Locate the cell with the specified text and output its (x, y) center coordinate. 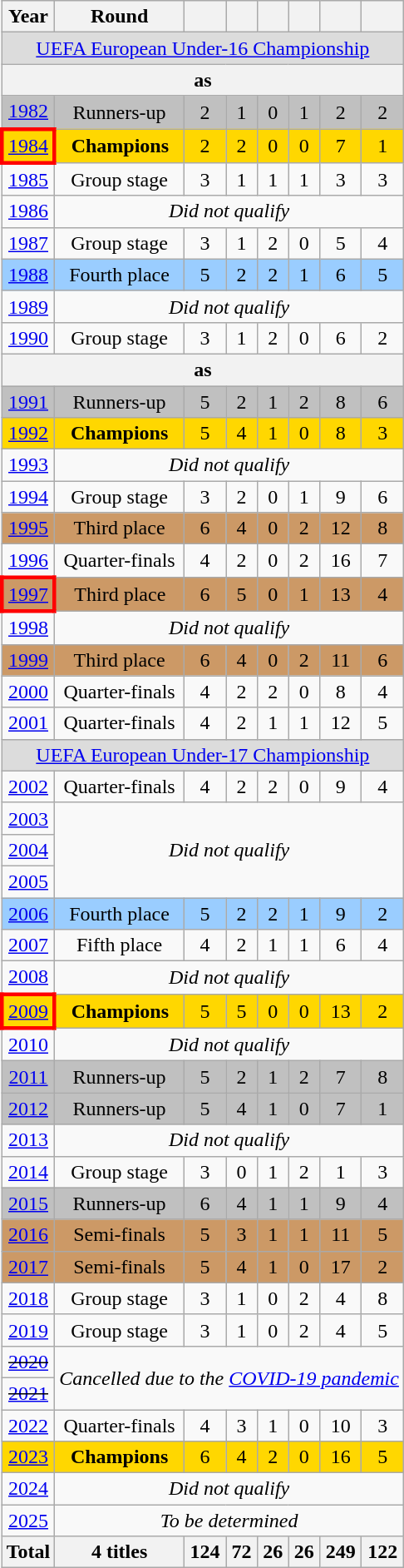
2025 (28, 1521)
2001 (28, 723)
122 (382, 1552)
2019 (28, 1330)
2018 (28, 1298)
2007 (28, 945)
1985 (28, 180)
124 (204, 1552)
17 (341, 1267)
2006 (28, 913)
2023 (28, 1457)
1986 (28, 211)
2014 (28, 1172)
1994 (28, 497)
1984 (28, 145)
2005 (28, 881)
1992 (28, 434)
Fifth place (120, 945)
1987 (28, 243)
2022 (28, 1426)
2002 (28, 786)
1993 (28, 465)
1982 (28, 112)
1999 (28, 660)
1998 (28, 628)
2015 (28, 1203)
2009 (28, 1010)
2024 (28, 1489)
2021 (28, 1393)
4 titles (120, 1552)
2010 (28, 1045)
Cancelled due to the COVID-19 pandemic (229, 1377)
Round (120, 17)
2017 (28, 1267)
To be determined (229, 1521)
1997 (28, 594)
249 (341, 1552)
10 (341, 1426)
2011 (28, 1077)
UEFA European Under-17 Championship (203, 755)
UEFA European Under-16 Championship (203, 48)
1996 (28, 561)
2003 (28, 818)
1990 (28, 338)
Total (28, 1552)
2008 (28, 978)
2012 (28, 1109)
72 (242, 1552)
1995 (28, 528)
Year (28, 17)
2004 (28, 850)
1988 (28, 275)
1991 (28, 402)
2013 (28, 1140)
2020 (28, 1362)
1989 (28, 306)
2000 (28, 692)
2016 (28, 1235)
